Output the (X, Y) coordinate of the center of the cell containing the given text.  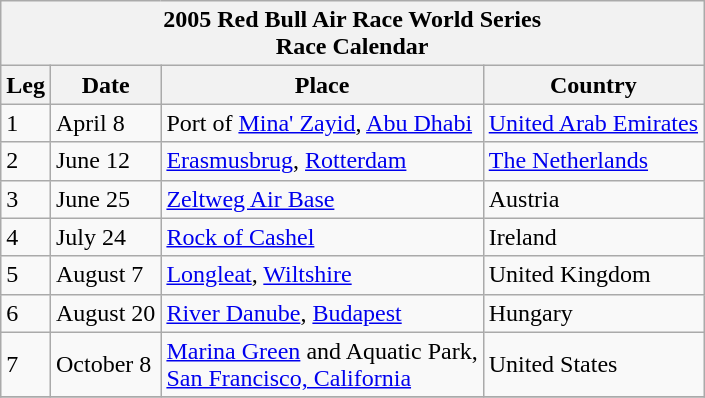
2 (26, 161)
5 (26, 275)
Port of Mina' Zayid, Abu Dhabi (322, 123)
Date (105, 85)
United Arab Emirates (593, 123)
Erasmusbrug, Rotterdam (322, 161)
River Danube, Budapest (322, 313)
Leg (26, 85)
3 (26, 199)
Austria (593, 199)
October 8 (105, 364)
7 (26, 364)
4 (26, 237)
July 24 (105, 237)
Country (593, 85)
The Netherlands (593, 161)
Hungary (593, 313)
August 7 (105, 275)
June 25 (105, 199)
1 (26, 123)
June 12 (105, 161)
Rock of Cashel (322, 237)
Marina Green and Aquatic Park,San Francisco, California (322, 364)
6 (26, 313)
April 8 (105, 123)
August 20 (105, 313)
United States (593, 364)
United Kingdom (593, 275)
2005 Red Bull Air Race World SeriesRace Calendar (352, 34)
Ireland (593, 237)
Place (322, 85)
Longleat, Wiltshire (322, 275)
Zeltweg Air Base (322, 199)
